Provide the (x, y) coordinate of the cell's center where the given text is located.  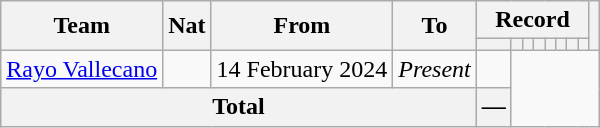
Nat (187, 26)
Team (82, 26)
Present (434, 69)
— (494, 107)
To (434, 26)
14 February 2024 (302, 69)
Rayo Vallecano (82, 69)
Total (239, 107)
Record (532, 20)
From (302, 26)
